Scan for the cell matching the given text and deliver its (X, Y) coordinate at center. 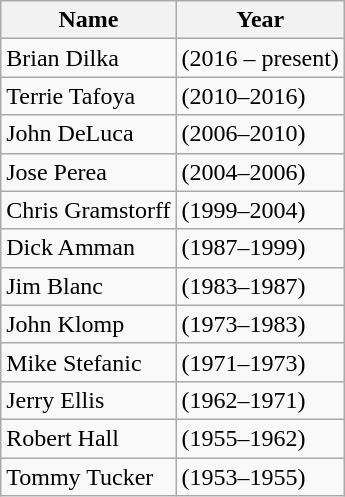
John DeLuca (88, 134)
Tommy Tucker (88, 477)
(1987–1999) (260, 248)
John Klomp (88, 324)
Chris Gramstorff (88, 210)
Robert Hall (88, 438)
Brian Dilka (88, 58)
Year (260, 20)
(1953–1955) (260, 477)
(2016 – present) (260, 58)
(2006–2010) (260, 134)
(1983–1987) (260, 286)
(2010–2016) (260, 96)
Terrie Tafoya (88, 96)
(1999–2004) (260, 210)
(2004–2006) (260, 172)
Dick Amman (88, 248)
(1971–1973) (260, 362)
Mike Stefanic (88, 362)
(1962–1971) (260, 400)
Jerry Ellis (88, 400)
(1955–1962) (260, 438)
Jim Blanc (88, 286)
Name (88, 20)
Jose Perea (88, 172)
(1973–1983) (260, 324)
